Output the (X, Y) coordinate of the center of the cell containing the given text.  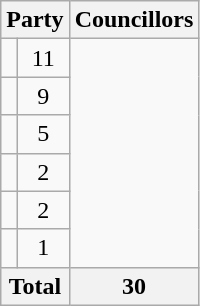
Party (35, 20)
9 (43, 96)
Total (35, 286)
11 (43, 58)
30 (134, 286)
1 (43, 248)
5 (43, 134)
Councillors (134, 20)
